Return the (x, y) coordinate for the center point of the cell that contains the specified text.  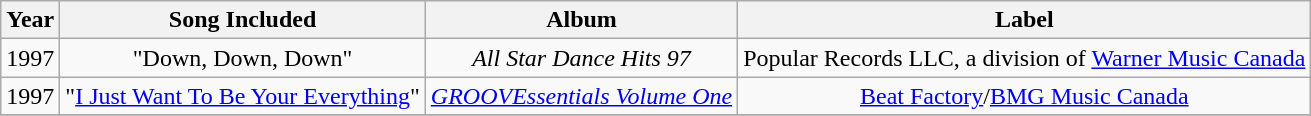
Song Included (243, 20)
Beat Factory/BMG Music Canada (1024, 96)
Year (30, 20)
All Star Dance Hits 97 (581, 58)
"I Just Want To Be Your Everything" (243, 96)
Album (581, 20)
"Down, Down, Down" (243, 58)
Label (1024, 20)
Popular Records LLC, a division of Warner Music Canada (1024, 58)
GROOVEssentials Volume One (581, 96)
